Determine the (x, y) coordinate at the center of the cell enclosing the given text.  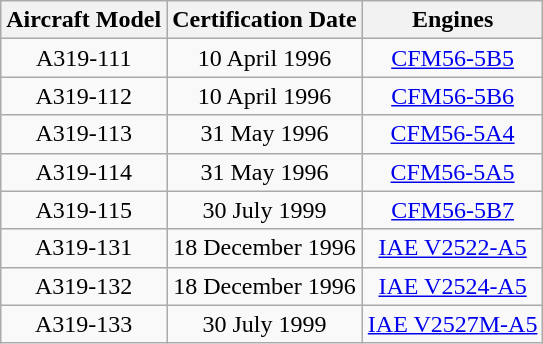
A319-111 (84, 58)
CFM56-5B7 (452, 210)
A319-133 (84, 324)
A319-115 (84, 210)
A319-112 (84, 96)
Aircraft Model (84, 20)
A319-131 (84, 248)
A319-132 (84, 286)
A319-114 (84, 172)
A319-113 (84, 134)
Engines (452, 20)
CFM56-5B5 (452, 58)
IAE V2524-A5 (452, 286)
IAE V2527M-A5 (452, 324)
Certification Date (265, 20)
CFM56-5A4 (452, 134)
CFM56-5B6 (452, 96)
IAE V2522-A5 (452, 248)
CFM56-5A5 (452, 172)
